Find where the given text appears and provide that cell's center as (x, y) coordinate. 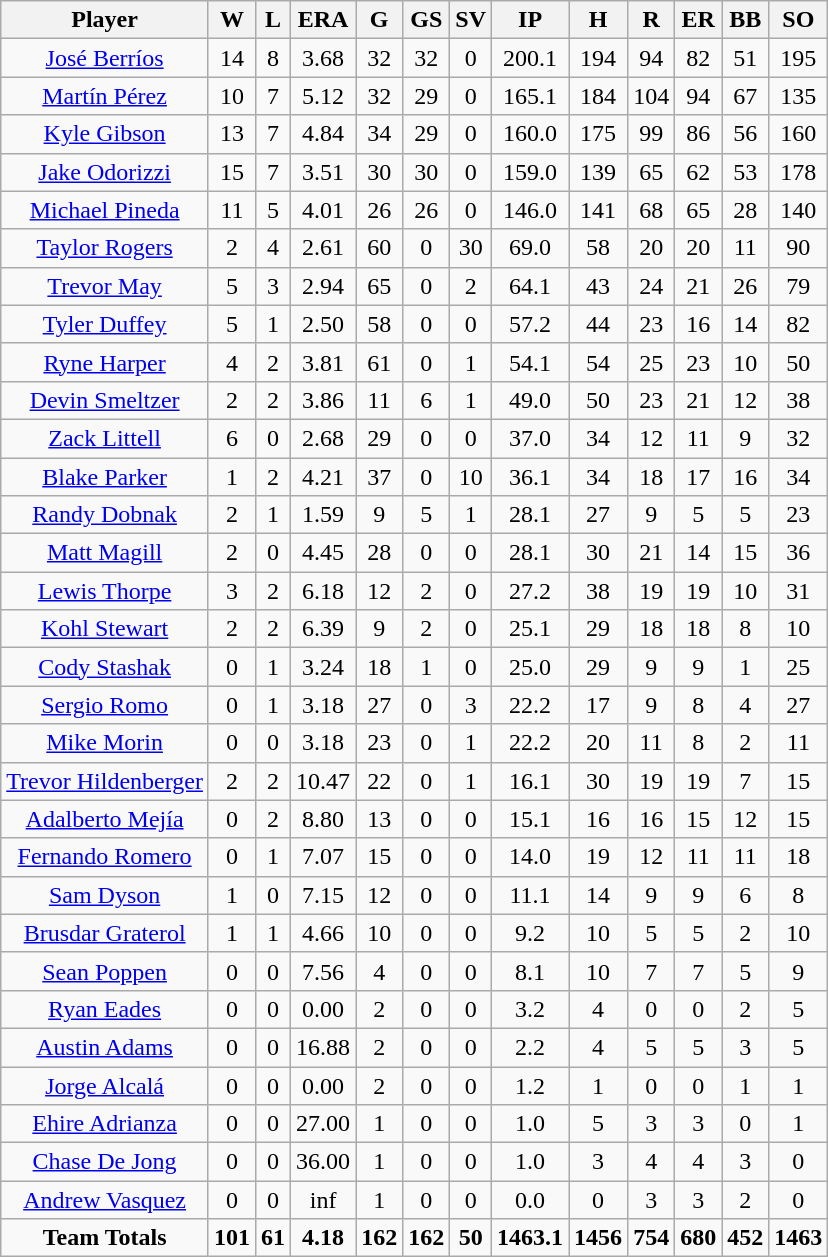
56 (746, 134)
104 (652, 96)
135 (798, 96)
2.61 (324, 248)
3.81 (324, 362)
101 (232, 1238)
R (652, 20)
W (232, 20)
Kohl Stewart (105, 629)
6.18 (324, 591)
3.68 (324, 58)
4.21 (324, 477)
184 (598, 96)
4.18 (324, 1238)
IP (530, 20)
175 (598, 134)
Ryan Eades (105, 1009)
15.1 (530, 819)
Kyle Gibson (105, 134)
Lewis Thorpe (105, 591)
11.1 (530, 895)
62 (698, 172)
4.66 (324, 933)
ER (698, 20)
0.0 (530, 1200)
200.1 (530, 58)
3.2 (530, 1009)
141 (598, 210)
Blake Parker (105, 477)
67 (746, 96)
Brusdar Graterol (105, 933)
Mike Morin (105, 743)
60 (380, 248)
Team Totals (105, 1238)
Matt Magill (105, 553)
10.47 (324, 781)
3.51 (324, 172)
194 (598, 58)
16.1 (530, 781)
3.86 (324, 400)
Cody Stashak (105, 667)
Sean Poppen (105, 971)
GS (426, 20)
195 (798, 58)
1463.1 (530, 1238)
H (598, 20)
452 (746, 1238)
146.0 (530, 210)
160 (798, 134)
1463 (798, 1238)
5.12 (324, 96)
54 (598, 362)
2.2 (530, 1047)
57.2 (530, 324)
43 (598, 286)
Jorge Alcalá (105, 1085)
22 (380, 781)
1456 (598, 1238)
25.1 (530, 629)
7.56 (324, 971)
1.2 (530, 1085)
Ryne Harper (105, 362)
Fernando Romero (105, 857)
7.15 (324, 895)
69.0 (530, 248)
25.0 (530, 667)
Sergio Romo (105, 705)
51 (746, 58)
90 (798, 248)
86 (698, 134)
160.0 (530, 134)
4.45 (324, 553)
ERA (324, 20)
Player (105, 20)
L (274, 20)
8.1 (530, 971)
24 (652, 286)
1.59 (324, 515)
165.1 (530, 96)
27.2 (530, 591)
Michael Pineda (105, 210)
Chase De Jong (105, 1162)
4.01 (324, 210)
44 (598, 324)
SV (471, 20)
7.07 (324, 857)
49.0 (530, 400)
Adalberto Mejía (105, 819)
Trevor Hildenberger (105, 781)
79 (798, 286)
680 (698, 1238)
Randy Dobnak (105, 515)
27.00 (324, 1124)
37.0 (530, 438)
54.1 (530, 362)
99 (652, 134)
Tyler Duffey (105, 324)
53 (746, 172)
Devin Smeltzer (105, 400)
3.24 (324, 667)
140 (798, 210)
36.00 (324, 1162)
Andrew Vasquez (105, 1200)
14.0 (530, 857)
Zack Littell (105, 438)
754 (652, 1238)
2.68 (324, 438)
Sam Dyson (105, 895)
159.0 (530, 172)
37 (380, 477)
Ehire Adrianza (105, 1124)
2.94 (324, 286)
36 (798, 553)
Martín Pérez (105, 96)
178 (798, 172)
36.1 (530, 477)
Trevor May (105, 286)
SO (798, 20)
9.2 (530, 933)
Taylor Rogers (105, 248)
4.84 (324, 134)
inf (324, 1200)
José Berríos (105, 58)
31 (798, 591)
16.88 (324, 1047)
2.50 (324, 324)
6.39 (324, 629)
BB (746, 20)
Austin Adams (105, 1047)
68 (652, 210)
Jake Odorizzi (105, 172)
139 (598, 172)
G (380, 20)
64.1 (530, 286)
8.80 (324, 819)
